Search for the cell housing the specified text and yield its (x, y) center coordinate. 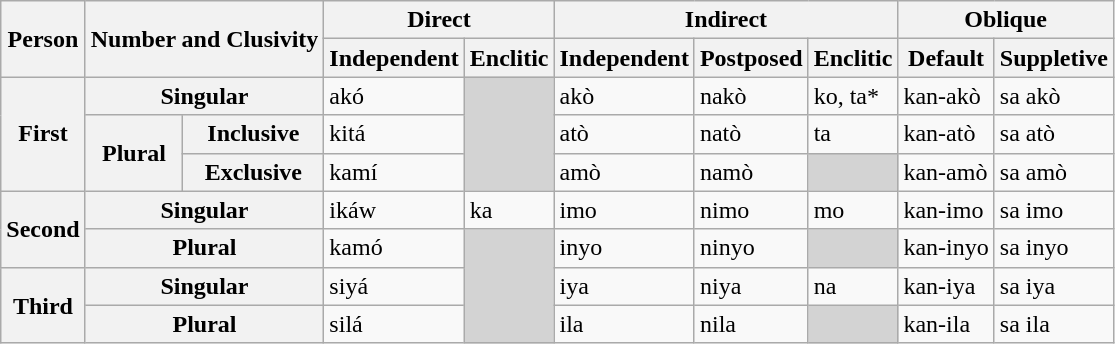
kan-inyo (946, 248)
Indirect (726, 20)
imo (624, 210)
nakò (751, 96)
akò (624, 96)
sa inyo (1054, 248)
siyá (394, 286)
Postposed (751, 58)
kitá (394, 134)
kamó (394, 248)
Inclusive (254, 134)
Suppletive (1054, 58)
ta (853, 134)
sa iya (1054, 286)
sa imo (1054, 210)
ila (624, 324)
Direct (439, 20)
natò (751, 134)
kan-imo (946, 210)
ninyo (751, 248)
Oblique (1006, 20)
First (43, 134)
kan-ila (946, 324)
kan-atò (946, 134)
sa atò (1054, 134)
iya (624, 286)
mo (853, 210)
kan-amò (946, 172)
inyo (624, 248)
Default (946, 58)
nila (751, 324)
sa amò (1054, 172)
amò (624, 172)
kan-iya (946, 286)
niya (751, 286)
na (853, 286)
Number and Clusivity (204, 39)
kamí (394, 172)
ka (509, 210)
ko, ta* (853, 96)
Exclusive (254, 172)
sa akò (1054, 96)
silá (394, 324)
Third (43, 305)
namò (751, 172)
sa ila (1054, 324)
Person (43, 39)
akó (394, 96)
ikáw (394, 210)
kan-akò (946, 96)
Second (43, 229)
nimo (751, 210)
atò (624, 134)
